Return (X, Y) of the center of cell containing provided text 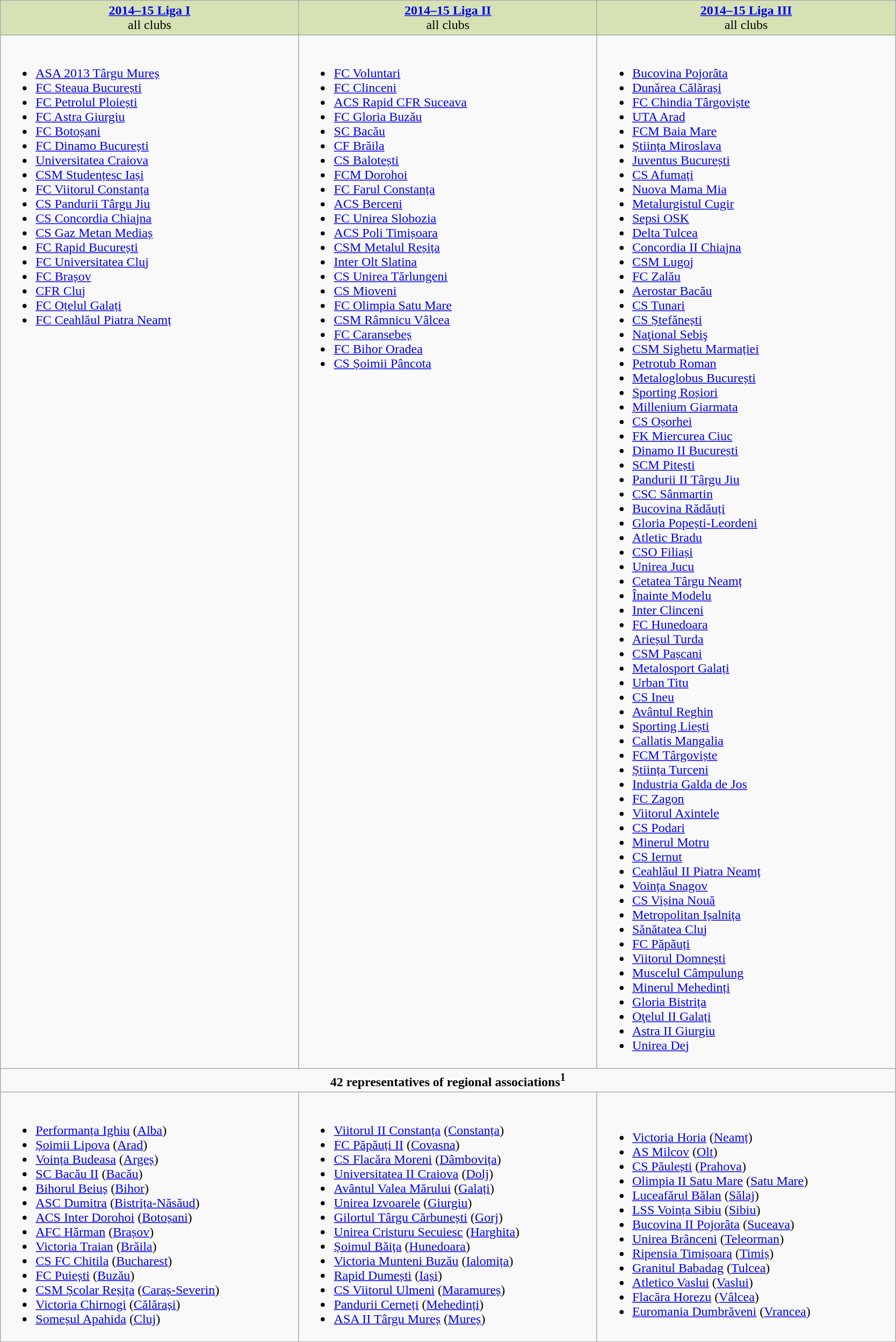
2014–15 Liga IIIall clubs (746, 18)
42 representatives of regional associations1 (448, 1080)
2014–15 Liga IIall clubs (448, 18)
2014–15 Liga Iall clubs (149, 18)
